Return (X, Y) of the center of cell containing provided text 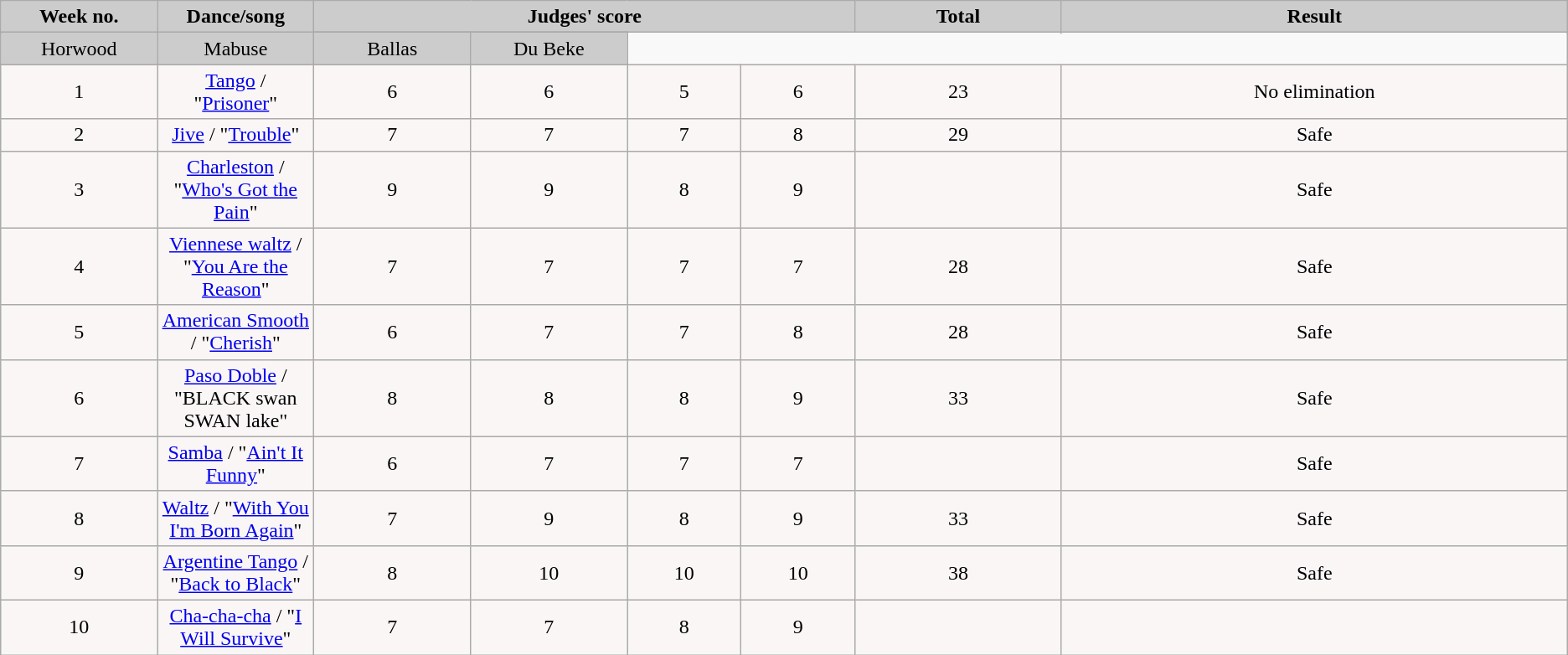
Ballas (392, 49)
Tango / "Prisoner" (236, 92)
Charleston / "Who's Got the Pain" (236, 189)
No elimination (1314, 92)
Argentine Tango / "Back to Black" (236, 573)
1 (79, 92)
Total (958, 17)
3 (79, 189)
Waltz / "With You I'm Born Again" (236, 518)
Du Beke (549, 49)
Judges' score (585, 17)
Week no. (79, 17)
Jive / "Trouble" (236, 135)
Paso Doble / "BLACK swan SWAN lake" (236, 398)
2 (79, 135)
4 (79, 266)
Horwood (79, 49)
29 (958, 135)
American Smooth / "Cherish" (236, 332)
38 (958, 573)
Mabuse (236, 49)
Samba / "Ain't It Funny" (236, 464)
Viennese waltz / "You Are the Reason" (236, 266)
Dance/song (236, 17)
Result (1314, 17)
23 (958, 92)
Cha-cha-cha / "I Will Survive" (236, 627)
